Locate the cell with the specified text and output its [X, Y] center coordinate. 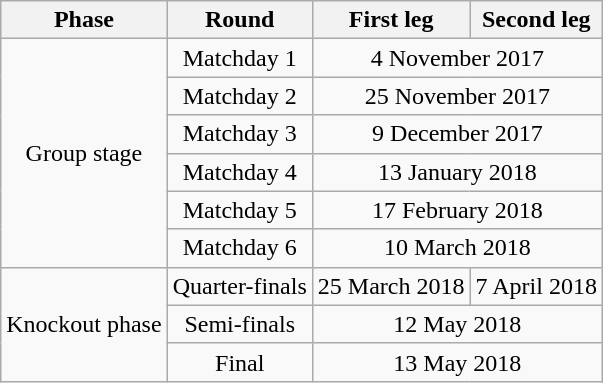
7 April 2018 [536, 286]
Phase [84, 20]
First leg [391, 20]
Matchday 6 [240, 248]
9 December 2017 [457, 134]
Matchday 3 [240, 134]
Round [240, 20]
10 March 2018 [457, 248]
Matchday 5 [240, 210]
Matchday 4 [240, 172]
Matchday 1 [240, 58]
13 January 2018 [457, 172]
Matchday 2 [240, 96]
17 February 2018 [457, 210]
Second leg [536, 20]
25 March 2018 [391, 286]
Final [240, 362]
4 November 2017 [457, 58]
Knockout phase [84, 324]
13 May 2018 [457, 362]
Quarter-finals [240, 286]
25 November 2017 [457, 96]
Group stage [84, 153]
12 May 2018 [457, 324]
Semi-finals [240, 324]
